Scan for the cell matching the given text and deliver its [X, Y] coordinate at center. 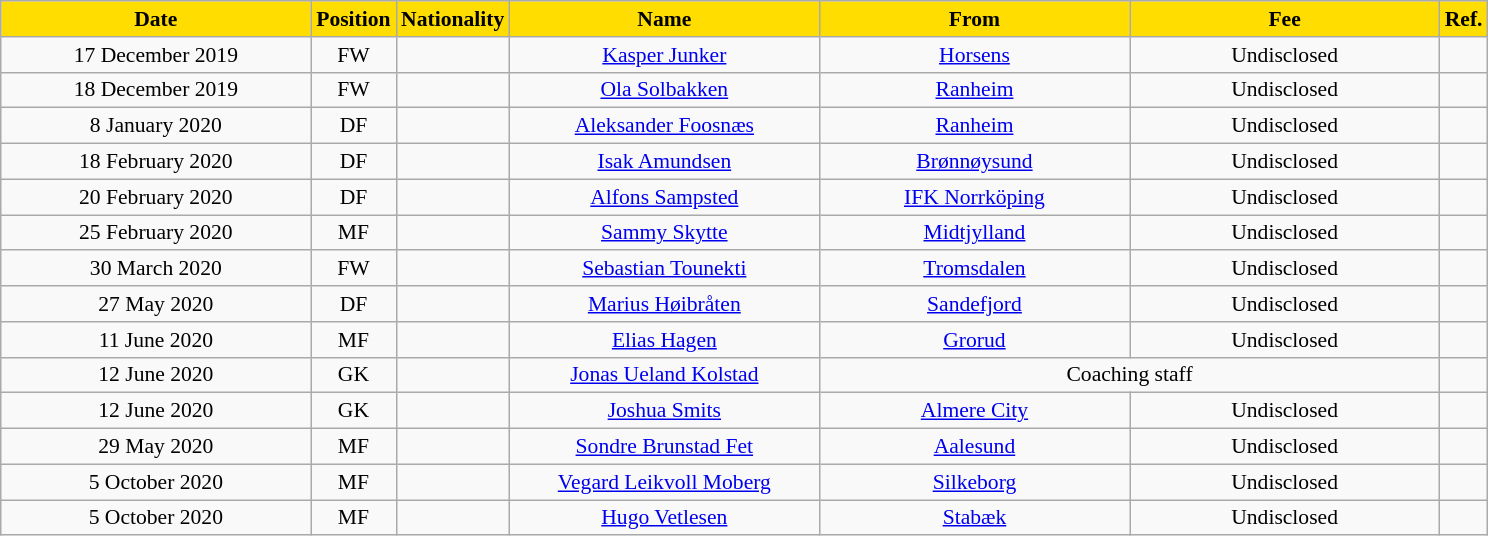
11 June 2020 [156, 340]
Horsens [974, 55]
From [974, 19]
Aleksander Foosnæs [664, 126]
Nationality [452, 19]
25 February 2020 [156, 233]
Marius Høibråten [664, 304]
Sondre Brunstad Fet [664, 447]
Sandefjord [974, 304]
Brønnøysund [974, 162]
Vegard Leikvoll Moberg [664, 482]
Silkeborg [974, 482]
Tromsdalen [974, 269]
Fee [1285, 19]
Hugo Vetlesen [664, 518]
20 February 2020 [156, 197]
Elias Hagen [664, 340]
Position [354, 19]
18 December 2019 [156, 90]
Date [156, 19]
IFK Norrköping [974, 197]
Alfons Sampsted [664, 197]
Stabæk [974, 518]
Almere City [974, 411]
29 May 2020 [156, 447]
Midtjylland [974, 233]
Ref. [1464, 19]
18 February 2020 [156, 162]
Aalesund [974, 447]
Joshua Smits [664, 411]
Name [664, 19]
Jonas Ueland Kolstad [664, 375]
Sebastian Tounekti [664, 269]
Ola Solbakken [664, 90]
17 December 2019 [156, 55]
8 January 2020 [156, 126]
Kasper Junker [664, 55]
Coaching staff [1129, 375]
Isak Amundsen [664, 162]
Sammy Skytte [664, 233]
Grorud [974, 340]
30 March 2020 [156, 269]
27 May 2020 [156, 304]
